Output the (x, y) coordinate of the center of the cell containing the given text.  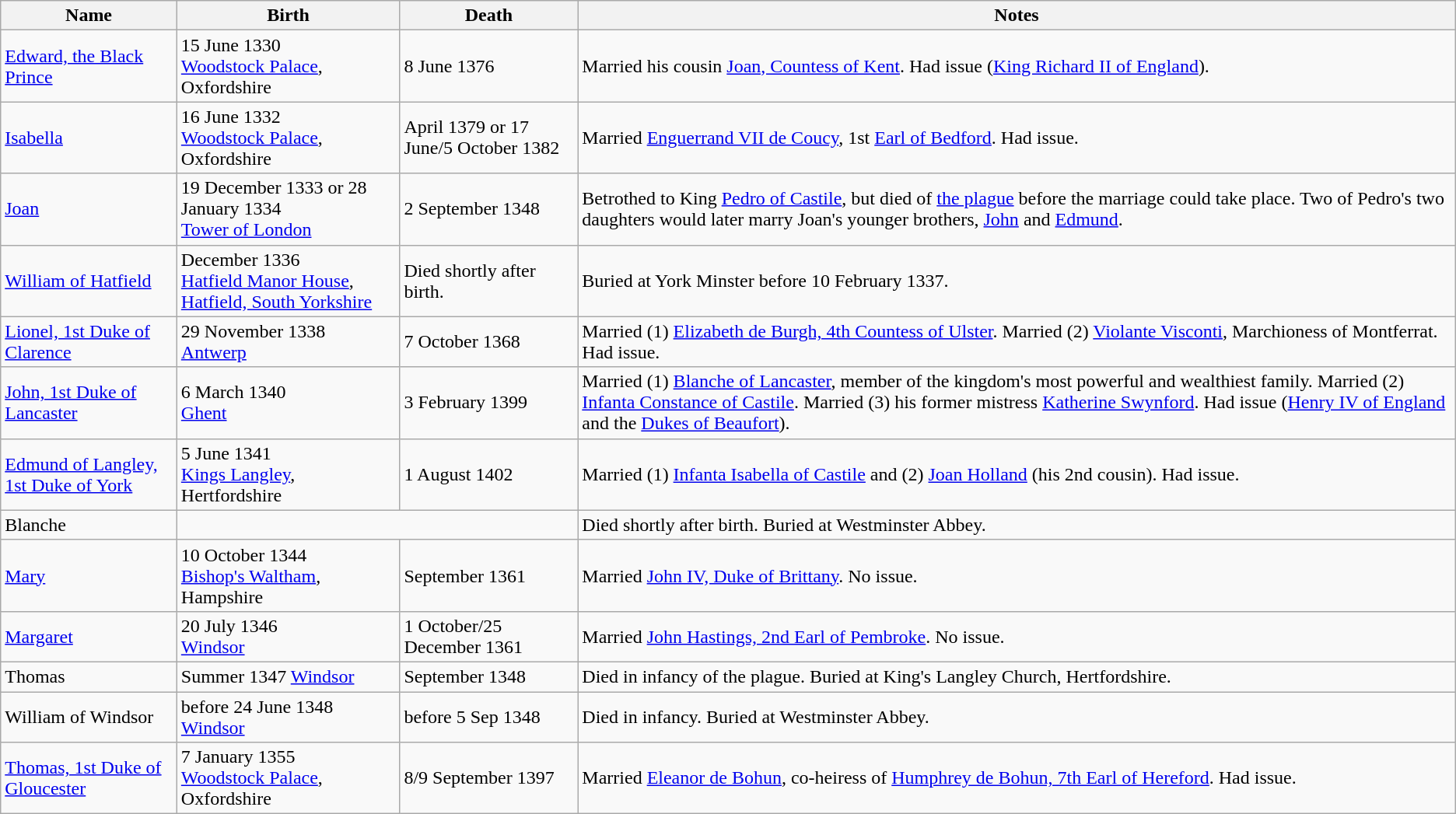
10 October 1344Bishop's Waltham, Hampshire (288, 575)
Name (89, 16)
Joan (89, 209)
Margaret (89, 636)
Thomas (89, 676)
September 1348 (488, 676)
Died shortly after birth. (488, 281)
29 November 1338Antwerp (288, 342)
Married (1) Elizabeth de Burgh, 4th Countess of Ulster. Married (2) Violante Visconti, Marchioness of Montferrat. Had issue. (1017, 342)
Died in infancy. Buried at Westminster Abbey. (1017, 717)
Married Enguerrand VII de Coucy, 1st Earl of Bedford. Had issue. (1017, 138)
Summer 1347 Windsor (288, 676)
Buried at York Minster before 10 February 1337. (1017, 281)
April 1379 or 17 June/5 October 1382 (488, 138)
Mary (89, 575)
8 June 1376 (488, 66)
Notes (1017, 16)
20 July 1346Windsor (288, 636)
Married John IV, Duke of Brittany. No issue. (1017, 575)
16 June 1332Woodstock Palace, Oxfordshire (288, 138)
5 June 1341Kings Langley, Hertfordshire (288, 474)
3 February 1399 (488, 403)
Edward, the Black Prince (89, 66)
1 August 1402 (488, 474)
Died shortly after birth. Buried at Westminster Abbey. (1017, 525)
6 March 1340Ghent (288, 403)
Blanche (89, 525)
Lionel, 1st Duke of Clarence (89, 342)
Married Eleanor de Bohun, co-heiress of Humphrey de Bohun, 7th Earl of Hereford. Had issue. (1017, 778)
1 October/25 December 1361 (488, 636)
Isabella (89, 138)
William of Hatfield (89, 281)
John, 1st Duke of Lancaster (89, 403)
Married (1) Infanta Isabella of Castile and (2) Joan Holland (his 2nd cousin). Had issue. (1017, 474)
Thomas, 1st Duke of Gloucester (89, 778)
7 October 1368 (488, 342)
Birth (288, 16)
September 1361 (488, 575)
December 1336Hatfield Manor House, Hatfield, South Yorkshire (288, 281)
before 24 June 1348Windsor (288, 717)
Married John Hastings, 2nd Earl of Pembroke. No issue. (1017, 636)
William of Windsor (89, 717)
Death (488, 16)
Edmund of Langley, 1st Duke of York (89, 474)
2 September 1348 (488, 209)
19 December 1333 or 28 January 1334Tower of London (288, 209)
Died in infancy of the plague. Buried at King's Langley Church, Hertfordshire. (1017, 676)
Married his cousin Joan, Countess of Kent. Had issue (King Richard II of England). (1017, 66)
before 5 Sep 1348 (488, 717)
15 June 1330Woodstock Palace, Oxfordshire (288, 66)
8/9 September 1397 (488, 778)
7 January 1355Woodstock Palace, Oxfordshire (288, 778)
